Output the (X, Y) coordinate of the center of the cell containing the given text.  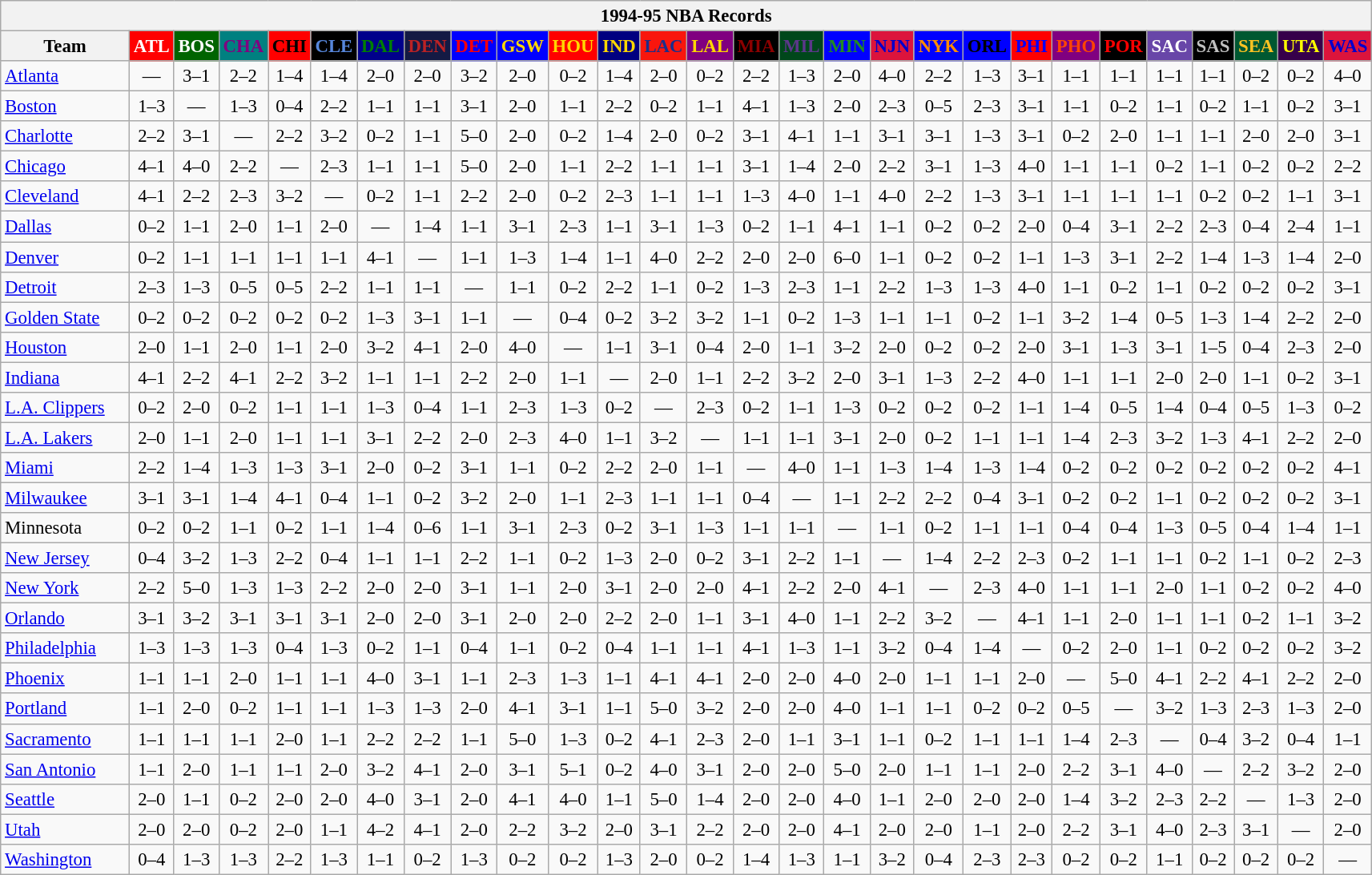
Philadelphia (66, 648)
SEA (1256, 46)
PHO (1076, 46)
Sacramento (66, 739)
MIN (847, 46)
NYK (939, 46)
Golden State (66, 317)
Miami (66, 468)
Atlanta (66, 76)
MIA (756, 46)
Seattle (66, 799)
San Antonio (66, 769)
Chicago (66, 167)
Portland (66, 709)
Dallas (66, 227)
Detroit (66, 287)
4–2 (381, 829)
6–0 (847, 257)
GSW (522, 46)
Cleveland (66, 196)
Washington (66, 860)
IND (619, 46)
SAS (1213, 46)
Utah (66, 829)
DET (474, 46)
Denver (66, 257)
HOU (573, 46)
New York (66, 588)
CHA (243, 46)
BOS (196, 46)
UTA (1301, 46)
CHI (289, 46)
MIL (802, 46)
ORL (987, 46)
LAC (663, 46)
Orlando (66, 619)
LAL (710, 46)
1994-95 NBA Records (686, 16)
Team (66, 46)
Boston (66, 107)
Indiana (66, 377)
1–5 (1213, 347)
CLE (333, 46)
Phoenix (66, 679)
L.A. Lakers (66, 437)
0–6 (428, 528)
New Jersey (66, 558)
ATL (151, 46)
5–1 (573, 769)
DAL (381, 46)
Charlotte (66, 136)
WAS (1348, 46)
DEN (428, 46)
Houston (66, 347)
NJN (892, 46)
Milwaukee (66, 498)
PHI (1032, 46)
SAC (1169, 46)
Minnesota (66, 528)
POR (1123, 46)
2–4 (1301, 227)
L.A. Clippers (66, 408)
